Output the (X, Y) coordinate of the center of the cell containing the given text.  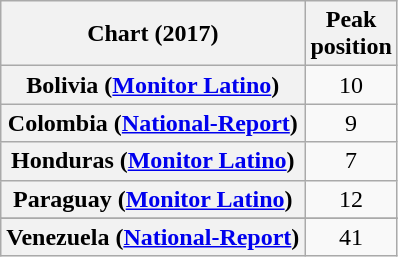
12 (351, 199)
41 (351, 237)
Peakposition (351, 34)
Chart (2017) (153, 34)
7 (351, 161)
Venezuela (National-Report) (153, 237)
Bolivia (Monitor Latino) (153, 85)
Colombia (National-Report) (153, 123)
Paraguay (Monitor Latino) (153, 199)
Honduras (Monitor Latino) (153, 161)
10 (351, 85)
9 (351, 123)
